Locate the cell with the specified text and output its (X, Y) center coordinate. 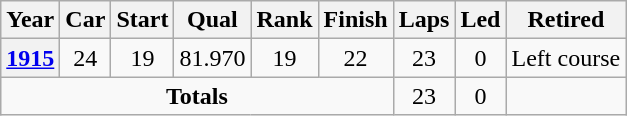
81.970 (212, 58)
Totals (197, 96)
Led (480, 20)
Year (30, 20)
Rank (284, 20)
Finish (356, 20)
Start (142, 20)
24 (86, 58)
Car (86, 20)
Qual (212, 20)
Retired (566, 20)
22 (356, 58)
1915 (30, 58)
Left course (566, 58)
Laps (424, 20)
